From the cell containing the given text, extract its center point as [X, Y] coordinate. 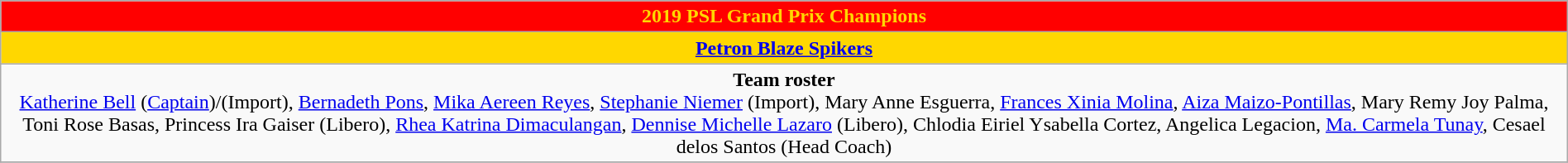
Petron Blaze Spikers [784, 48]
2019 PSL Grand Prix Champions [784, 17]
